Return (x, y) of the center of cell containing provided text 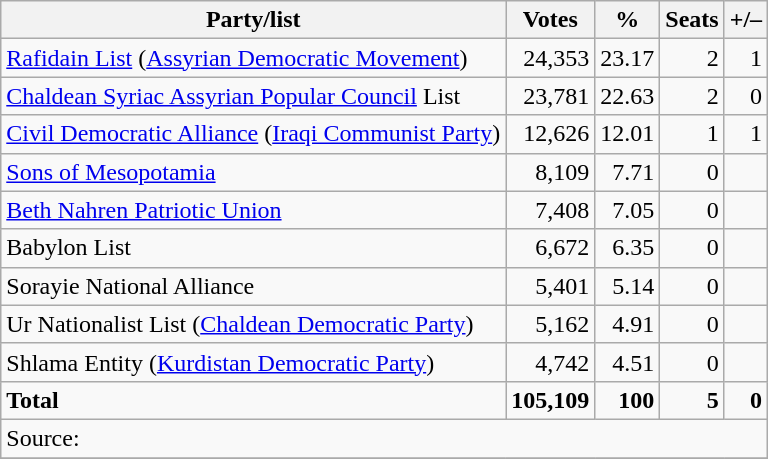
6.35 (628, 248)
+/– (746, 20)
Chaldean Syriac Assyrian Popular Council List (254, 96)
Source: (384, 438)
22.63 (628, 96)
7.05 (628, 210)
5 (692, 400)
100 (628, 400)
5,162 (550, 324)
Rafidain List (Assyrian Democratic Movement) (254, 58)
12.01 (628, 134)
23,781 (550, 96)
Seats (692, 20)
Babylon List (254, 248)
12,626 (550, 134)
Sorayie National Alliance (254, 286)
4.91 (628, 324)
Civil Democratic Alliance (Iraqi Communist Party) (254, 134)
Shlama Entity (Kurdistan Democratic Party) (254, 362)
% (628, 20)
24,353 (550, 58)
Beth Nahren Patriotic Union (254, 210)
5,401 (550, 286)
105,109 (550, 400)
8,109 (550, 172)
23.17 (628, 58)
4,742 (550, 362)
Party/list (254, 20)
5.14 (628, 286)
Sons of Mesopotamia (254, 172)
Votes (550, 20)
4.51 (628, 362)
7.71 (628, 172)
7,408 (550, 210)
6,672 (550, 248)
Total (254, 400)
Ur Nationalist List (Chaldean Democratic Party) (254, 324)
